Provide the [x, y] coordinate of the cell's center where the given text is located.  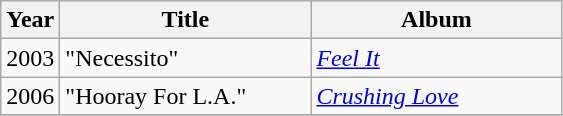
2006 [30, 96]
Feel It [436, 58]
"Hooray For L.A." [186, 96]
Title [186, 20]
Year [30, 20]
"Necessito" [186, 58]
Album [436, 20]
2003 [30, 58]
Crushing Love [436, 96]
